Locate the cell with the specified text and output its [x, y] center coordinate. 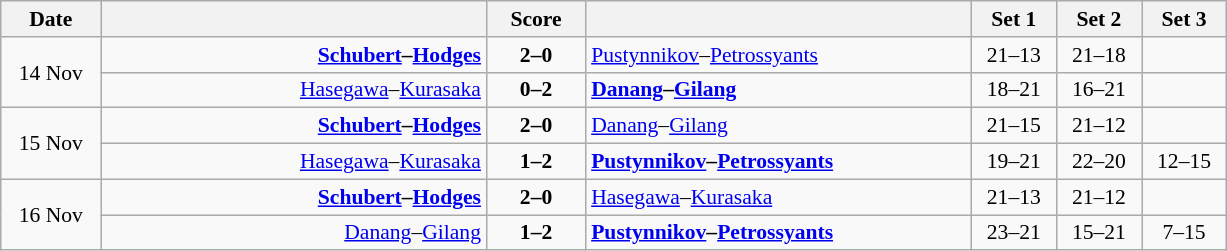
22–20 [1098, 162]
15–21 [1098, 233]
Set 1 [1014, 19]
Set 3 [1184, 19]
23–21 [1014, 233]
18–21 [1014, 90]
19–21 [1014, 162]
Date [51, 19]
21–18 [1098, 55]
15 Nov [51, 144]
14 Nov [51, 72]
12–15 [1184, 162]
16–21 [1098, 90]
Score [536, 19]
7–15 [1184, 233]
21–15 [1014, 126]
0–2 [536, 90]
Set 2 [1098, 19]
16 Nov [51, 214]
